Search for the cell housing the specified text and yield its [x, y] center coordinate. 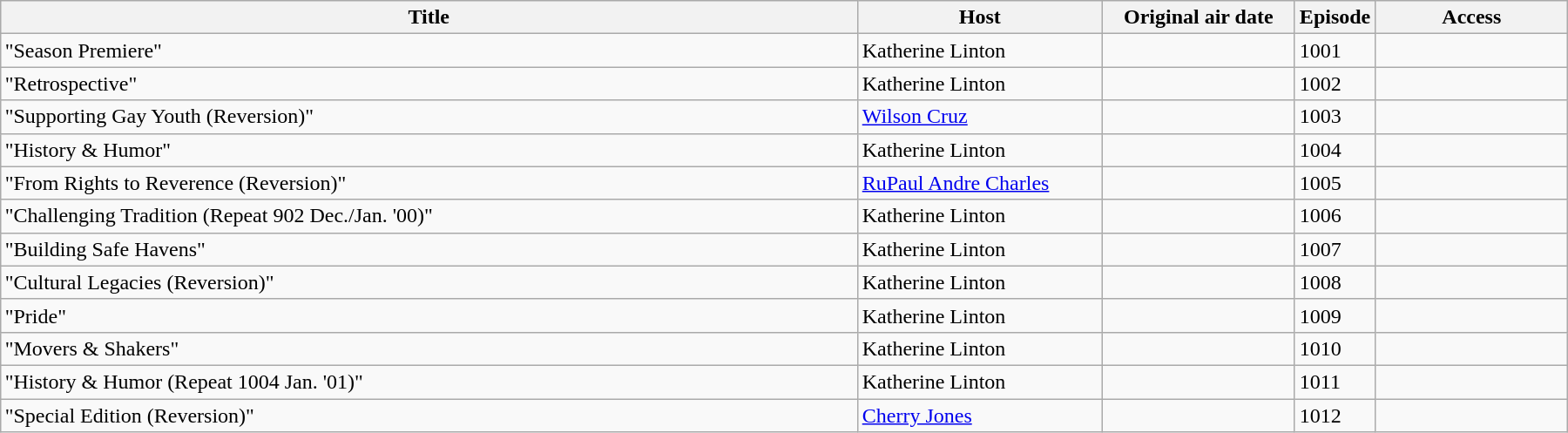
1009 [1335, 315]
1002 [1335, 84]
Episode [1335, 17]
"Pride" [429, 315]
Wilson Cruz [979, 117]
"Cultural Legacies (Reversion)" [429, 282]
1011 [1335, 382]
Host [979, 17]
"Movers & Shakers" [429, 348]
RuPaul Andre Charles [979, 183]
1001 [1335, 51]
Cherry Jones [979, 416]
"History & Humor" [429, 150]
"Challenging Tradition (Repeat 902 Dec./Jan. '00)" [429, 216]
1004 [1335, 150]
1007 [1335, 249]
1005 [1335, 183]
"Season Premiere" [429, 51]
1003 [1335, 117]
"Retrospective" [429, 84]
1012 [1335, 416]
1008 [1335, 282]
1006 [1335, 216]
"Supporting Gay Youth (Reversion)" [429, 117]
Original air date [1199, 17]
"Building Safe Havens" [429, 249]
"History & Humor (Repeat 1004 Jan. '01)" [429, 382]
"From Rights to Reverence (Reversion)" [429, 183]
"Special Edition (Reversion)" [429, 416]
Access [1472, 17]
Title [429, 17]
1010 [1335, 348]
